Return the (x, y) coordinate for the center point of the cell that contains the specified text.  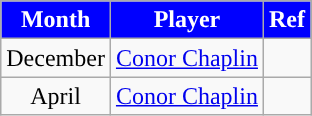
Player (186, 20)
April (56, 96)
December (56, 58)
Ref (286, 20)
Month (56, 20)
